Locate the cell with the specified text and output its (x, y) center coordinate. 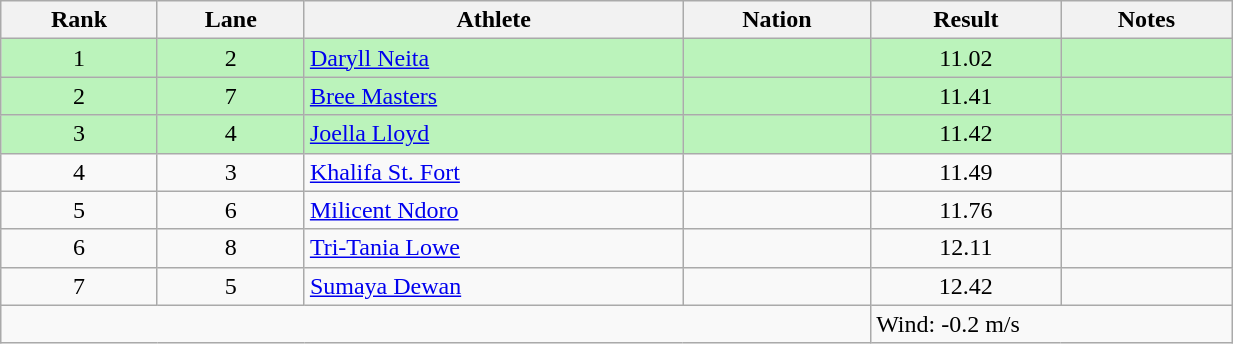
Nation (777, 20)
Khalifa St. Fort (494, 172)
11.42 (966, 134)
Sumaya Dewan (494, 286)
1 (80, 58)
Daryll Neita (494, 58)
8 (230, 248)
Tri-Tania Lowe (494, 248)
Result (966, 20)
11.49 (966, 172)
11.41 (966, 96)
Rank (80, 20)
Lane (230, 20)
Bree Masters (494, 96)
12.42 (966, 286)
12.11 (966, 248)
11.02 (966, 58)
Milicent Ndoro (494, 210)
Notes (1146, 20)
Wind: -0.2 m/s (1052, 324)
11.76 (966, 210)
Athlete (494, 20)
Joella Lloyd (494, 134)
